Pinpoint the cell where the given text exists, returning its [X, Y] midpoint coordinate. 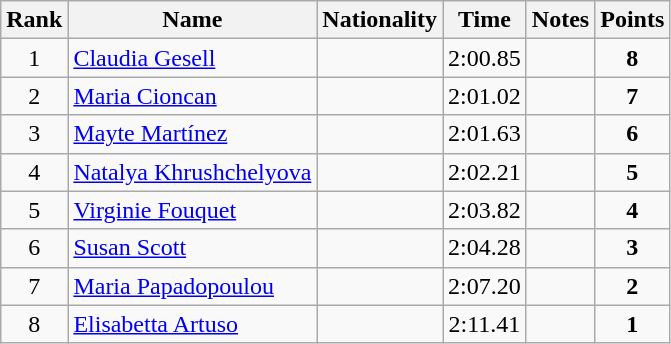
Susan Scott [192, 248]
Natalya Khrushchelyova [192, 172]
Elisabetta Artuso [192, 324]
2:01.02 [485, 96]
Maria Cioncan [192, 96]
Notes [560, 20]
Nationality [380, 20]
Time [485, 20]
Maria Papadopoulou [192, 286]
2:07.20 [485, 286]
Mayte Martínez [192, 134]
2:02.21 [485, 172]
Rank [34, 20]
Name [192, 20]
2:11.41 [485, 324]
2:04.28 [485, 248]
2:03.82 [485, 210]
Claudia Gesell [192, 58]
2:01.63 [485, 134]
Points [632, 20]
Virginie Fouquet [192, 210]
2:00.85 [485, 58]
